Pinpoint the cell where the given text exists, returning its (x, y) midpoint coordinate. 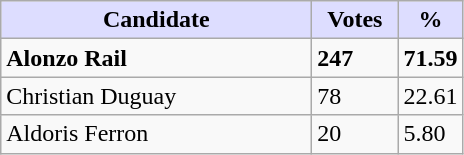
Candidate (156, 20)
Christian Duguay (156, 96)
Aldoris Ferron (156, 134)
% (430, 20)
Alonzo Rail (156, 58)
Votes (355, 20)
5.80 (430, 134)
71.59 (430, 58)
78 (355, 96)
20 (355, 134)
22.61 (430, 96)
247 (355, 58)
